Scan for the cell matching the given text and deliver its (X, Y) coordinate at center. 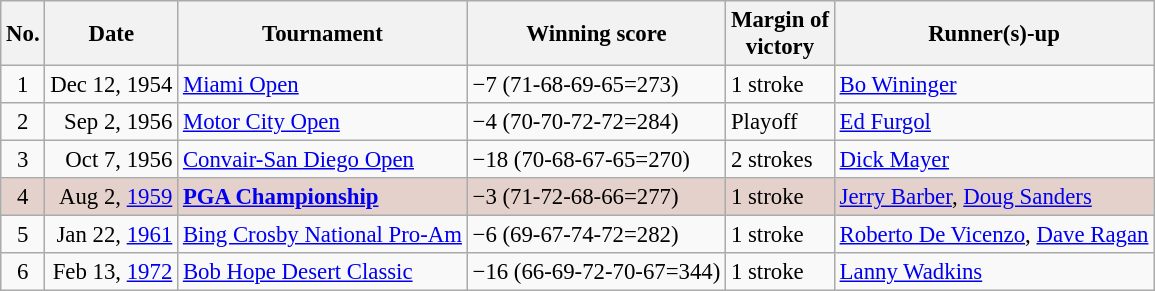
No. (23, 34)
Bing Crosby National Pro-Am (323, 235)
Miami Open (323, 85)
Motor City Open (323, 122)
Ed Furgol (994, 122)
Convair-San Diego Open (323, 160)
−4 (70-70-72-72=284) (596, 122)
Bo Wininger (994, 85)
Dick Mayer (994, 160)
−7 (71-68-69-65=273) (596, 85)
Tournament (323, 34)
Sep 2, 1956 (112, 122)
−3 (71-72-68-66=277) (596, 197)
Jerry Barber, Doug Sanders (994, 197)
4 (23, 197)
Aug 2, 1959 (112, 197)
Date (112, 34)
Playoff (780, 122)
Runner(s)-up (994, 34)
Dec 12, 1954 (112, 85)
1 (23, 85)
Margin ofvictory (780, 34)
3 (23, 160)
2 (23, 122)
Winning score (596, 34)
Roberto De Vicenzo, Dave Ragan (994, 235)
−6 (69-67-74-72=282) (596, 235)
Oct 7, 1956 (112, 160)
5 (23, 235)
Jan 22, 1961 (112, 235)
−18 (70-68-67-65=270) (596, 160)
2 strokes (780, 160)
PGA Championship (323, 197)
